Identify which cell holds the provided text, then report its (X, Y) central coordinate. 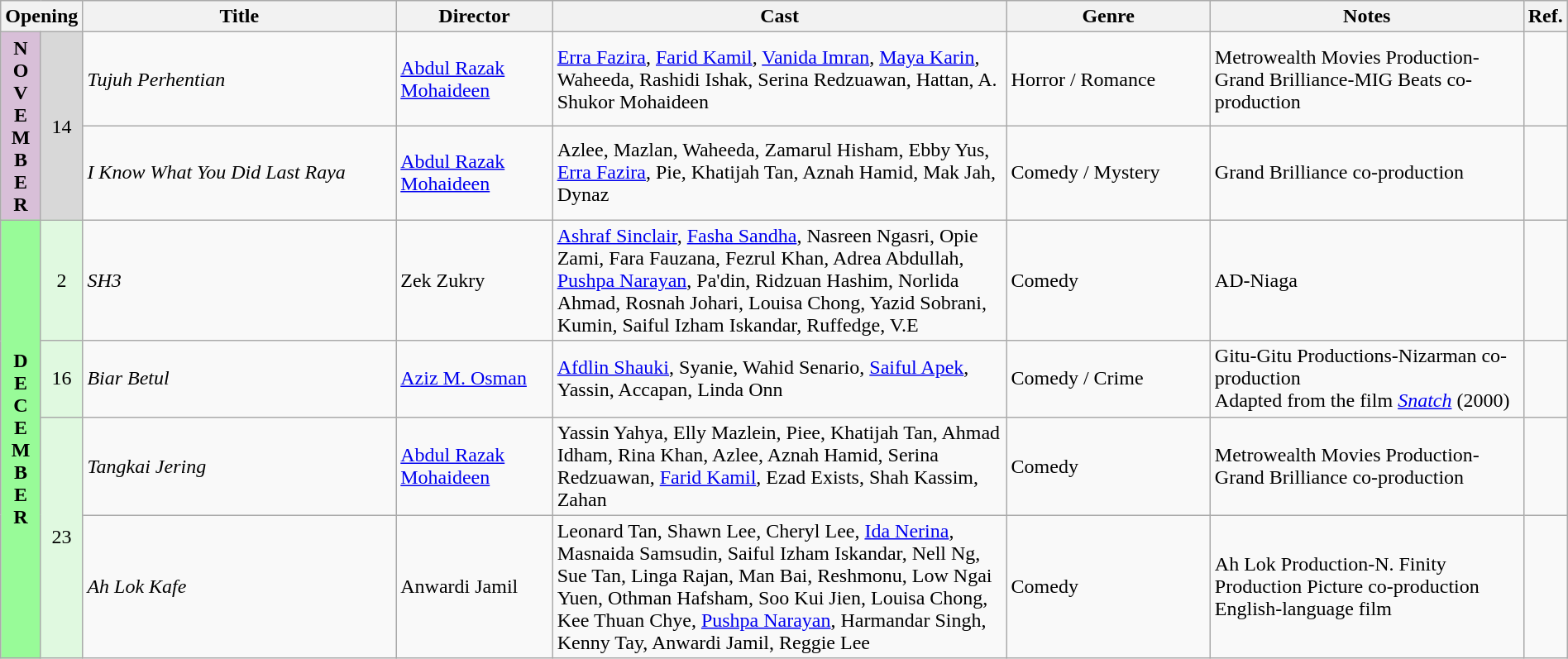
2 (61, 280)
Ah Lok Kafe (240, 587)
Afdlin Shauki, Syanie, Wahid Senario, Saiful Apek, Yassin, Accapan, Linda Onn (779, 379)
DECEMBER (22, 439)
Zek Zukry (475, 280)
Erra Fazira, Farid Kamil, Vanida Imran, Maya Karin, Waheeda, Rashidi Ishak, Serina Redzuawan, Hattan, A. Shukor Mohaideen (779, 79)
Metrowealth Movies Production-Grand Brilliance-MIG Beats co-production (1366, 79)
23 (61, 537)
Ah Lok Production-N. Finity Production Picture co-productionEnglish-language film (1366, 587)
Tujuh Perhentian (240, 79)
Comedy / Mystery (1108, 173)
Azlee, Mazlan, Waheeda, Zamarul Hisham, Ebby Yus, Erra Fazira, Pie, Khatijah Tan, Aznah Hamid, Mak Jah, Dynaz (779, 173)
Biar Betul (240, 379)
Notes (1366, 17)
AD-Niaga (1366, 280)
Gitu-Gitu Productions-Nizarman co-productionAdapted from the film Snatch (2000) (1366, 379)
Title (240, 17)
Horror / Romance (1108, 79)
Tangkai Jering (240, 466)
NOVEMBER (22, 126)
Opening (41, 17)
Anwardi Jamil (475, 587)
Metrowealth Movies Production-Grand Brilliance co-production (1366, 466)
SH3 (240, 280)
14 (61, 126)
Comedy / Crime (1108, 379)
Ref. (1545, 17)
Director (475, 17)
Aziz M. Osman (475, 379)
I Know What You Did Last Raya (240, 173)
Grand Brilliance co-production (1366, 173)
16 (61, 379)
Cast (779, 17)
Genre (1108, 17)
